Output the [X, Y] coordinate of the center of the cell containing the given text.  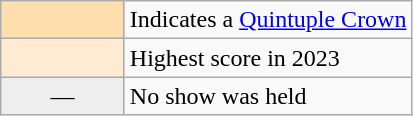
Indicates a Quintuple Crown [268, 20]
Highest score in 2023 [268, 58]
No show was held [268, 96]
— [63, 96]
